Scan for the cell matching the given text and deliver its (X, Y) coordinate at center. 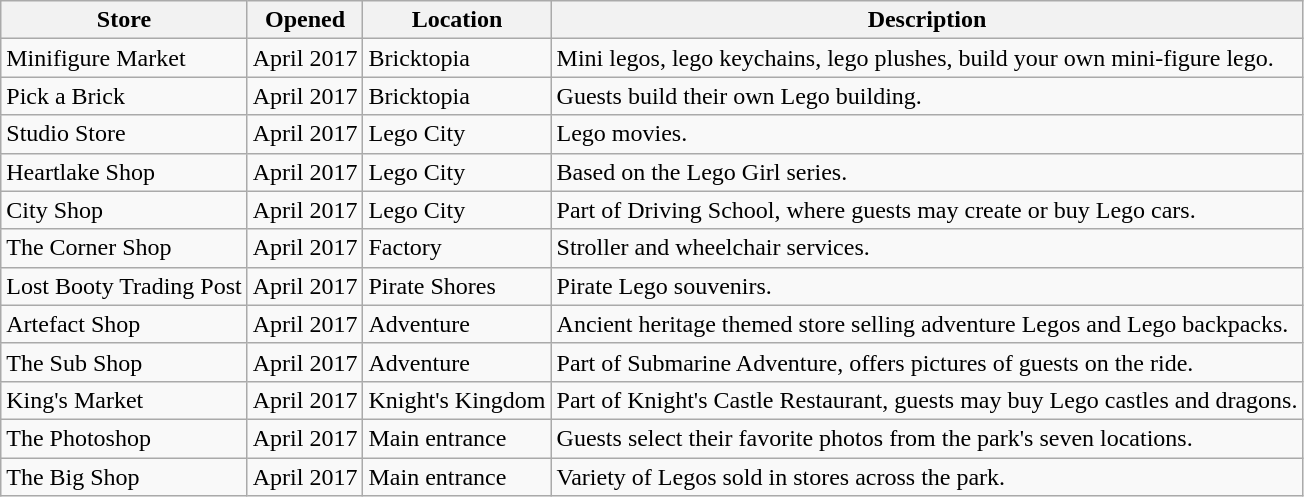
Lost Booty Trading Post (124, 286)
Mini legos, lego keychains, lego plushes, build your own mini-figure lego. (927, 58)
Part of Knight's Castle Restaurant, guests may buy Lego castles and dragons. (927, 400)
King's Market (124, 400)
The Corner Shop (124, 248)
Description (927, 20)
Studio Store (124, 134)
The Big Shop (124, 477)
Pirate Lego souvenirs. (927, 286)
Factory (457, 248)
Artefact Shop (124, 324)
Pirate Shores (457, 286)
Opened (305, 20)
Minifigure Market (124, 58)
Guests select their favorite photos from the park's seven locations. (927, 438)
Variety of Legos sold in stores across the park. (927, 477)
The Photoshop (124, 438)
City Shop (124, 210)
Ancient heritage themed store selling adventure Legos and Lego backpacks. (927, 324)
Part of Driving School, where guests may create or buy Lego cars. (927, 210)
Pick a Brick (124, 96)
Store (124, 20)
The Sub Shop (124, 362)
Guests build their own Lego building. (927, 96)
Stroller and wheelchair services. (927, 248)
Knight's Kingdom (457, 400)
Lego movies. (927, 134)
Part of Submarine Adventure, offers pictures of guests on the ride. (927, 362)
Heartlake Shop (124, 172)
Location (457, 20)
Based on the Lego Girl series. (927, 172)
